From the cell containing the given text, extract its center point as (X, Y) coordinate. 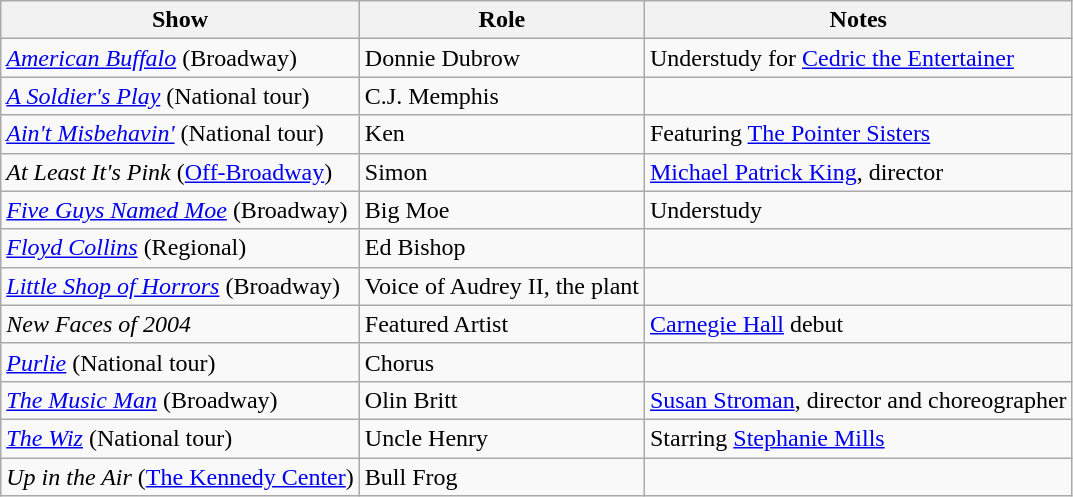
Understudy for Cedric the Entertainer (858, 58)
The Wiz (National tour) (180, 438)
Uncle Henry (502, 438)
Susan Stroman, director and choreographer (858, 400)
Show (180, 20)
Michael Patrick King, director (858, 172)
Simon (502, 172)
Olin Britt (502, 400)
Role (502, 20)
Bull Frog (502, 477)
Featured Artist (502, 324)
Floyd Collins (Regional) (180, 248)
Donnie Dubrow (502, 58)
At Least It's Pink (Off-Broadway) (180, 172)
Starring Stephanie Mills (858, 438)
A Soldier's Play (National tour) (180, 96)
New Faces of 2004 (180, 324)
Carnegie Hall debut (858, 324)
The Music Man (Broadway) (180, 400)
Notes (858, 20)
Ed Bishop (502, 248)
Chorus (502, 362)
Understudy (858, 210)
American Buffalo (Broadway) (180, 58)
Featuring The Pointer Sisters (858, 134)
Big Moe (502, 210)
Up in the Air (The Kennedy Center) (180, 477)
Five Guys Named Moe (Broadway) (180, 210)
Ain't Misbehavin' (National tour) (180, 134)
Voice of Audrey II, the plant (502, 286)
Ken (502, 134)
Little Shop of Horrors (Broadway) (180, 286)
Purlie (National tour) (180, 362)
C.J. Memphis (502, 96)
